For the text-containing cell, return its midpoint in (X, Y) coordinate format. 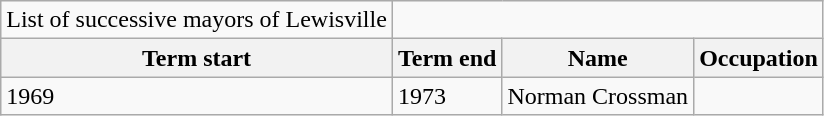
Occupation (759, 58)
1973 (447, 96)
Term start (197, 58)
Term end (447, 58)
Name (598, 58)
Norman Crossman (598, 96)
1969 (197, 96)
List of successive mayors of Lewisville (197, 20)
